Detect which cell encompasses the target text, then output its (X, Y) center coordinate. 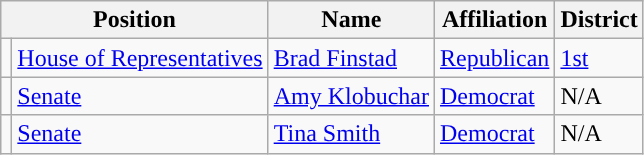
Brad Finstad (351, 58)
Position (134, 20)
Name (351, 20)
Republican (495, 58)
1st (599, 58)
House of Representatives (140, 58)
Tina Smith (351, 134)
Affiliation (495, 20)
Amy Klobuchar (351, 96)
District (599, 20)
